Find where the given text appears and provide that cell's center as (x, y) coordinate. 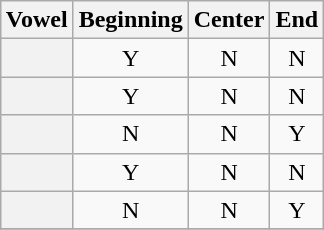
Center (229, 20)
Beginning (130, 20)
Vowel (36, 20)
End (297, 20)
